Extract the (X, Y) coordinate from the center of the cell holding the provided text.  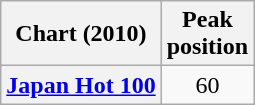
Chart (2010) (81, 34)
60 (207, 85)
Japan Hot 100 (81, 85)
Peakposition (207, 34)
